Detect which cell encompasses the target text, then output its [x, y] center coordinate. 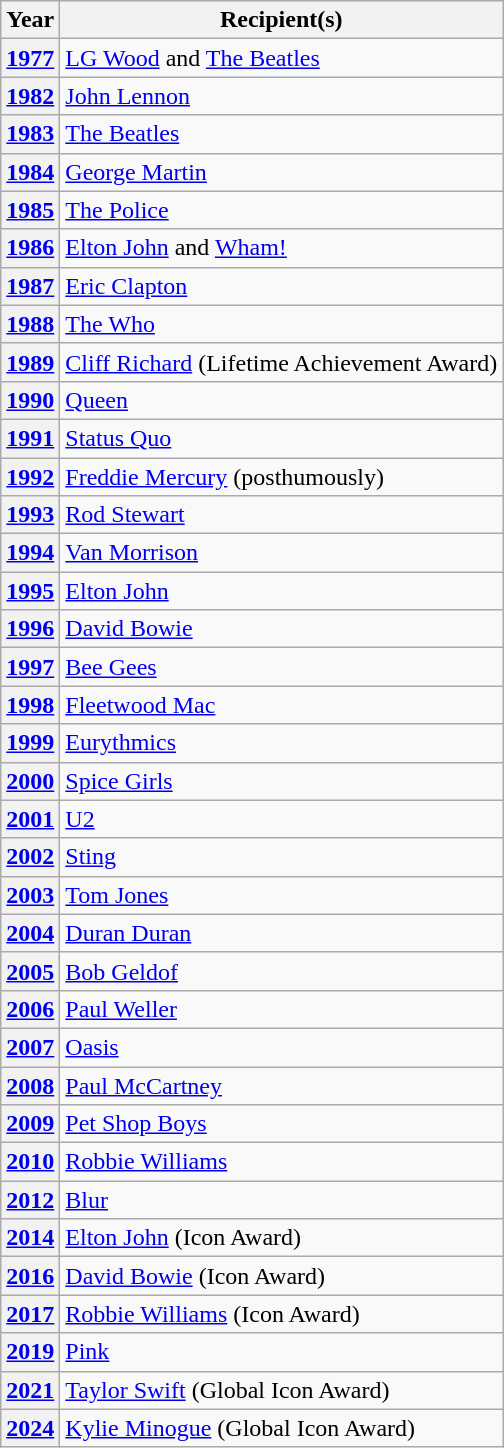
Eric Clapton [282, 286]
Recipient(s) [282, 20]
Tom Jones [282, 895]
2010 [30, 1162]
Queen [282, 400]
Year [30, 20]
1997 [30, 667]
1990 [30, 400]
1999 [30, 743]
The Beatles [282, 134]
1977 [30, 58]
2021 [30, 1390]
1998 [30, 705]
Taylor Swift (Global Icon Award) [282, 1390]
LG Wood and The Beatles [282, 58]
Elton John [282, 591]
2012 [30, 1200]
1984 [30, 172]
Kylie Minogue (Global Icon Award) [282, 1428]
George Martin [282, 172]
1985 [30, 210]
Paul Weller [282, 1009]
Elton John (Icon Award) [282, 1238]
Elton John and Wham! [282, 248]
2001 [30, 819]
Robbie Williams [282, 1162]
2006 [30, 1009]
1993 [30, 515]
Cliff Richard (Lifetime Achievement Award) [282, 362]
2008 [30, 1085]
1982 [30, 96]
Freddie Mercury (posthumously) [282, 477]
2017 [30, 1314]
2019 [30, 1352]
Bob Geldof [282, 971]
1986 [30, 248]
2014 [30, 1238]
Duran Duran [282, 933]
Pink [282, 1352]
1988 [30, 324]
2024 [30, 1428]
1996 [30, 629]
Sting [282, 857]
Bee Gees [282, 667]
1994 [30, 553]
Pet Shop Boys [282, 1124]
2003 [30, 895]
2009 [30, 1124]
1987 [30, 286]
1991 [30, 438]
Eurythmics [282, 743]
Status Quo [282, 438]
The Who [282, 324]
2002 [30, 857]
Rod Stewart [282, 515]
David Bowie (Icon Award) [282, 1276]
Paul McCartney [282, 1085]
John Lennon [282, 96]
2005 [30, 971]
1992 [30, 477]
2000 [30, 781]
1989 [30, 362]
The Police [282, 210]
1995 [30, 591]
Blur [282, 1200]
2016 [30, 1276]
Robbie Williams (Icon Award) [282, 1314]
U2 [282, 819]
Spice Girls [282, 781]
2004 [30, 933]
Oasis [282, 1047]
2007 [30, 1047]
Van Morrison [282, 553]
David Bowie [282, 629]
Fleetwood Mac [282, 705]
1983 [30, 134]
